Return (x, y) of the center of cell containing provided text 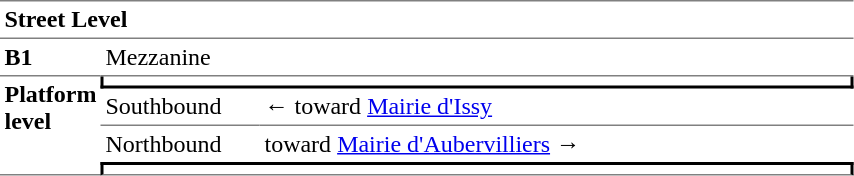
B1 (50, 58)
toward Mairie d'Aubervilliers → (557, 144)
Southbound (180, 107)
Mezzanine (478, 58)
← toward Mairie d'Issy (557, 107)
Platform level (50, 126)
Street Level (427, 20)
Northbound (180, 144)
